Scan for the cell matching the given text and deliver its [X, Y] coordinate at center. 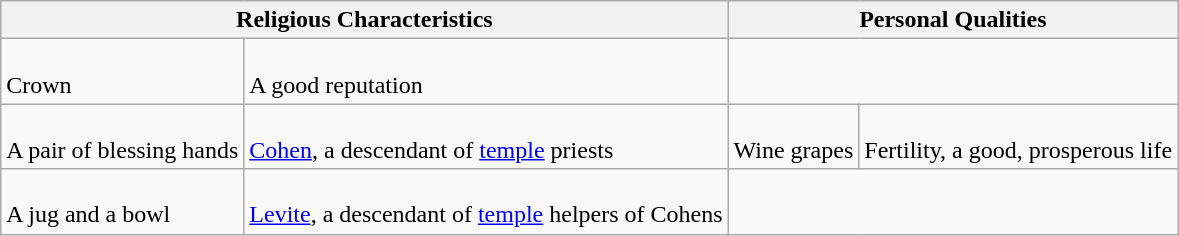
Fertility, a good, prosperous life [1018, 136]
Levite, a descendant of temple helpers of Cohens [486, 202]
A pair of blessing hands [122, 136]
Crown [122, 72]
Personal Qualities [953, 20]
Wine grapes [794, 136]
Cohen, a descendant of temple priests [486, 136]
A good reputation [486, 72]
Religious Characteristics [364, 20]
A jug and a bowl [122, 202]
